Extract the [X, Y] coordinate from the center of the cell holding the provided text.  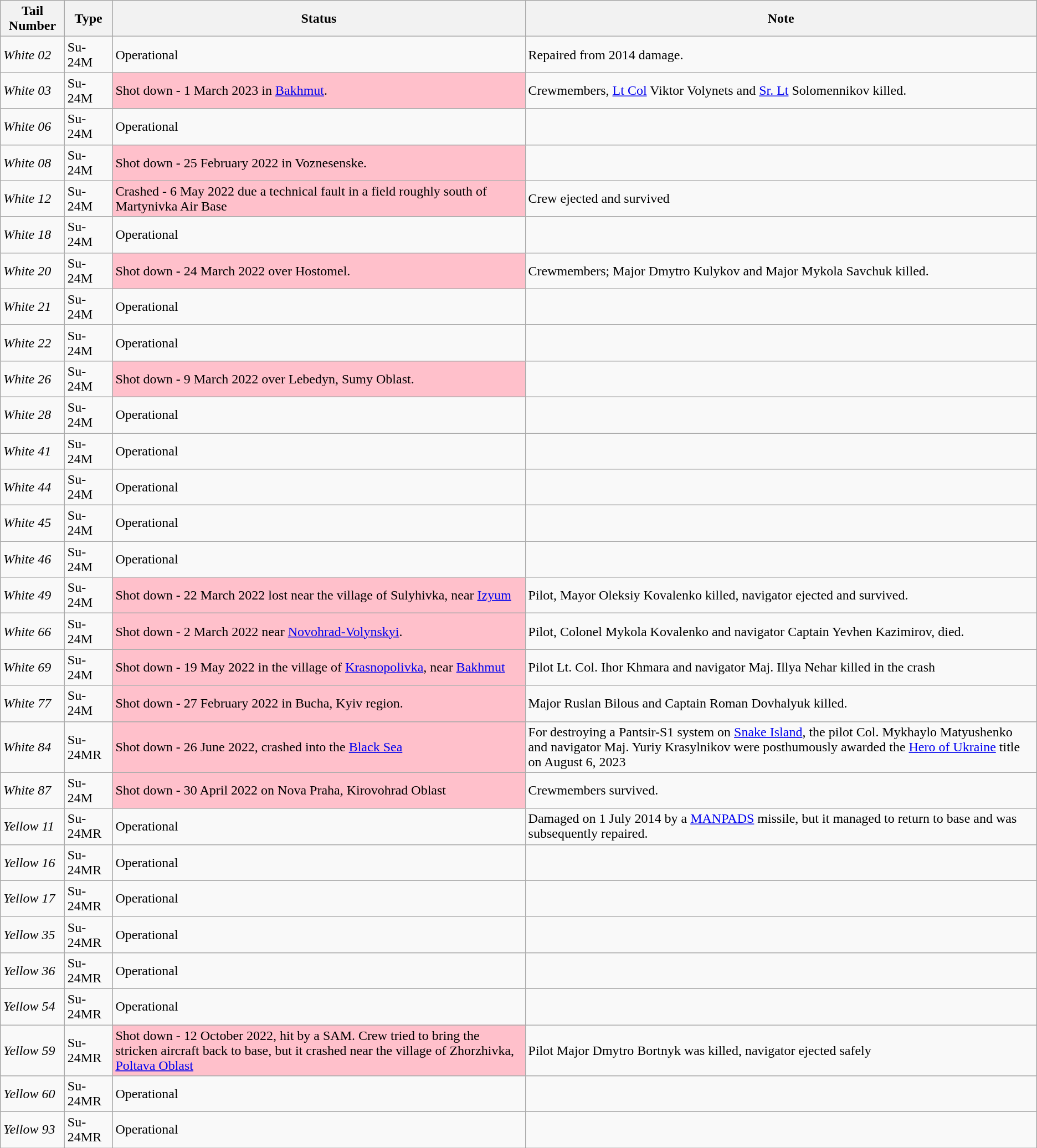
White 66 [33, 632]
White 46 [33, 560]
Crew ejected and survived [781, 198]
Yellow 35 [33, 934]
Pilot, Mayor Oleksiy Kovalenko killed, navigator ejected and survived. [781, 595]
Shot down - 22 March 2022 lost near the village of Sulyhivka, near Izyum [319, 595]
White 06 [33, 126]
Yellow 60 [33, 1094]
Shot down - 19 May 2022 in the village of Krasnopolivka, near Bakhmut [319, 667]
White 08 [33, 163]
Note [781, 19]
Shot down - 24 March 2022 over Hostomel. [319, 270]
Shot down - 26 June 2022, crashed into the Black Sea [319, 747]
Shot down - 27 February 2022 in Bucha, Kyiv region. [319, 704]
White 28 [33, 414]
Crashed - 6 May 2022 due a technical fault in a field roughly south of Martynivka Air Base [319, 198]
White 18 [33, 235]
Pilot, Colonel Mykola Kovalenko and navigator Captain Yevhen Kazimirov, died. [781, 632]
White 45 [33, 523]
Shot down - 1 March 2023 in Bakhmut. [319, 91]
Pilot Lt. Col. Ihor Khmara and navigator Maj. Illya Nehar killed in the crash [781, 667]
Yellow 36 [33, 971]
Shot down - 25 February 2022 in Voznesenske. [319, 163]
White 26 [33, 379]
Major Ruslan Bilous and Captain Roman Dovhalyuk killed. [781, 704]
Yellow 93 [33, 1130]
Yellow 16 [33, 862]
Crewmembers; Major Dmytro Kulykov and Major Mykola Savchuk killed. [781, 270]
Tail Number [33, 19]
White 69 [33, 667]
White 44 [33, 488]
Yellow 59 [33, 1050]
White 87 [33, 790]
White 03 [33, 91]
Status [319, 19]
White 02 [33, 54]
White 20 [33, 270]
Type [89, 19]
Yellow 54 [33, 1006]
Repaired from 2014 damage. [781, 54]
Damaged on 1 July 2014 by a MANPADS missile, but it managed to return to base and was subsequently repaired. [781, 827]
Yellow 17 [33, 899]
White 12 [33, 198]
White 77 [33, 704]
White 41 [33, 451]
Shot down - 2 March 2022 near Novohrad-Volynskyi. [319, 632]
White 21 [33, 307]
Pilot Major Dmytro Bortnyk was killed, navigator ejected safely [781, 1050]
Yellow 11 [33, 827]
Shot down - 30 April 2022 on Nova Praha, Kirovohrad Oblast [319, 790]
Crewmembers survived. [781, 790]
White 49 [33, 595]
White 84 [33, 747]
Crewmembers, Lt Col Viktor Volynets and Sr. Lt Solomennikov killed. [781, 91]
Shot down - 9 March 2022 over Lebedyn, Sumy Oblast. [319, 379]
White 22 [33, 342]
